Return [x, y] of the center of cell containing provided text 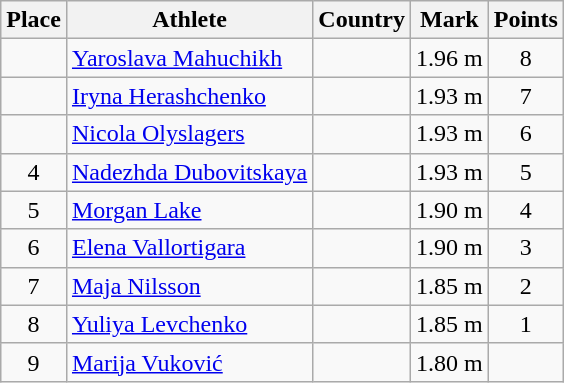
Yuliya Levchenko [189, 324]
Morgan Lake [189, 210]
Elena Vallortigara [189, 248]
3 [526, 248]
1.80 m [450, 362]
Yaroslava Mahuchikh [189, 58]
1.96 m [450, 58]
Mark [450, 20]
Athlete [189, 20]
Nadezhda Dubovitskaya [189, 172]
1 [526, 324]
Maja Nilsson [189, 286]
Country [362, 20]
Place [34, 20]
Marija Vuković [189, 362]
Points [526, 20]
2 [526, 286]
9 [34, 362]
Nicola Olyslagers [189, 134]
Iryna Herashchenko [189, 96]
